Return [x, y] of the center of cell containing provided text 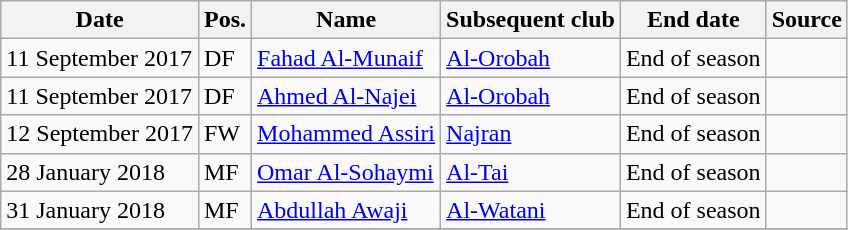
FW [224, 134]
31 January 2018 [100, 210]
Al-Watani [531, 210]
Ahmed Al-Najei [346, 96]
28 January 2018 [100, 172]
12 September 2017 [100, 134]
Source [806, 20]
Abdullah Awaji [346, 210]
Date [100, 20]
Name [346, 20]
Fahad Al-Munaif [346, 58]
Pos. [224, 20]
End date [693, 20]
Omar Al-Sohaymi [346, 172]
Subsequent club [531, 20]
Najran [531, 134]
Al-Tai [531, 172]
Mohammed Assiri [346, 134]
